Return (x, y) of the center of cell containing provided text 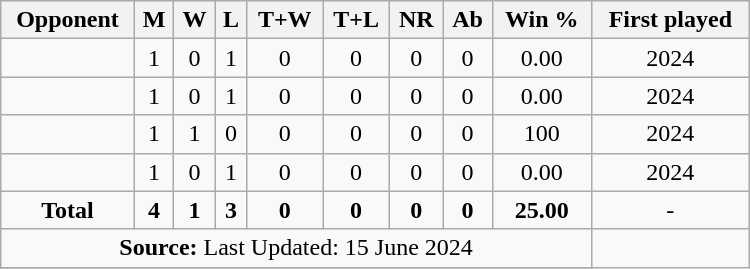
Win % (542, 20)
T+L (356, 20)
NR (416, 20)
25.00 (542, 210)
3 (231, 210)
W (194, 20)
Total (68, 210)
Ab (468, 20)
4 (154, 210)
100 (542, 134)
Opponent (68, 20)
First played (670, 20)
M (154, 20)
T+W (285, 20)
- (670, 210)
L (231, 20)
Source: Last Updated: 15 June 2024 (296, 248)
